Provide the (X, Y) coordinate of the cell's center where the given text is located.  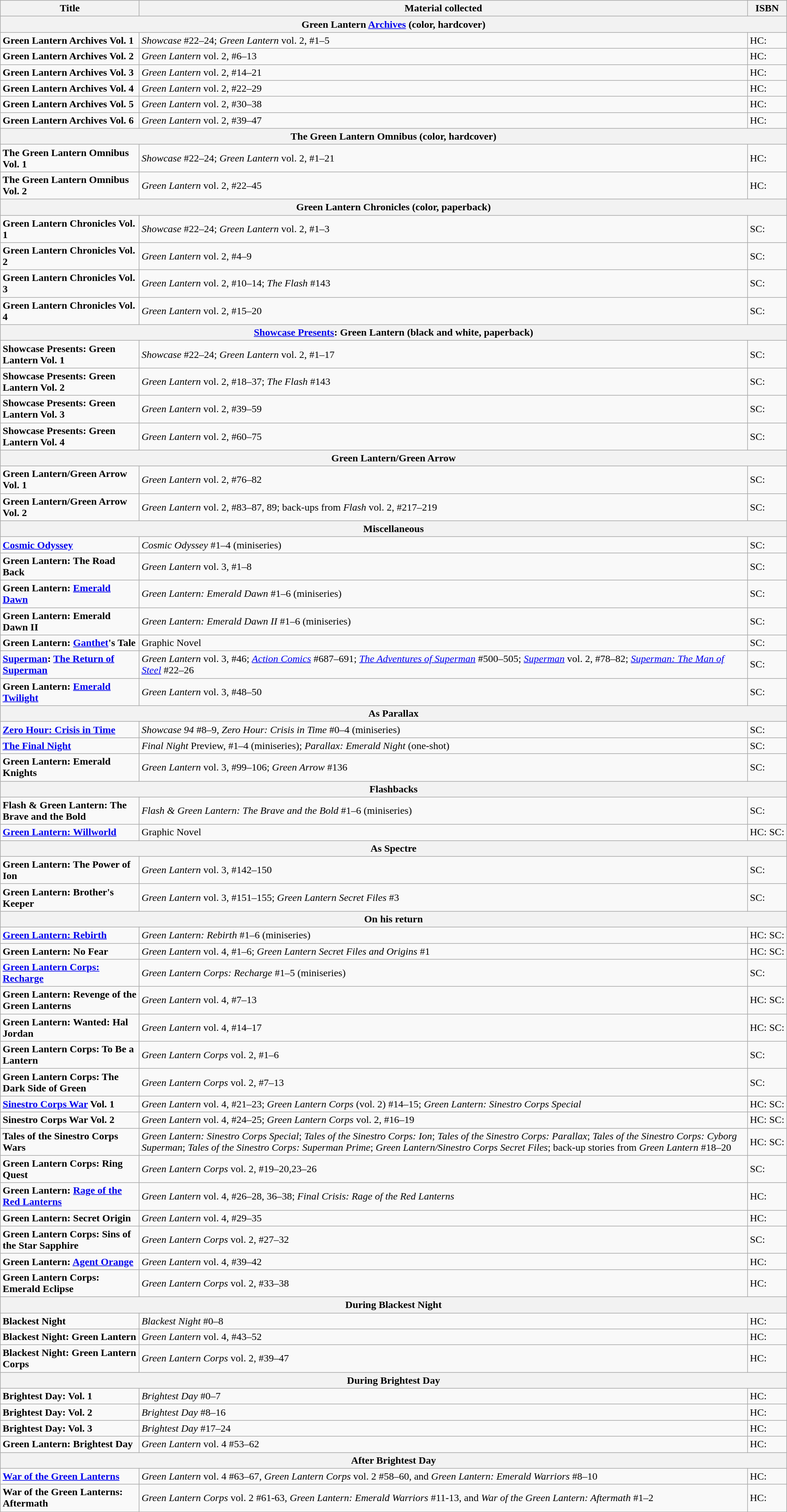
Showcase #22–24; Green Lantern vol. 2, #1–3 (443, 229)
Brightest Day #8–16 (443, 1412)
Green Lantern Corps vol. 2, #27–32 (443, 1240)
Green Lantern Archives Vol. 3 (70, 72)
Green Lantern/Green Arrow Vol. 1 (70, 479)
ISBN (767, 8)
Green Lantern Corps: The Dark Side of Green (70, 1083)
Green Lantern vol. 2, #30–38 (443, 104)
On his return (393, 919)
Blackest Night (70, 1321)
Zero Hour: Crisis in Time (70, 730)
Showcase #22–24; Green Lantern vol. 2, #1–17 (443, 354)
Green Lantern vol. 3, #151–155; Green Lantern Secret Files #3 (443, 898)
Green Lantern Chronicles Vol. 4 (70, 311)
Brightest Day: Vol. 3 (70, 1428)
After Brightest Day (393, 1460)
Green Lantern: Brother's Keeper (70, 898)
Green Lantern: The Power of Ion (70, 870)
Green Lantern Chronicles Vol. 2 (70, 257)
Green Lantern Chronicles (color, paperback) (393, 207)
Green Lantern Chronicles Vol. 3 (70, 283)
Green Lantern: Emerald Dawn II #1–6 (miniseries) (443, 621)
Green Lantern: Wanted: Hal Jordan (70, 1028)
Green Lantern: No Fear (70, 951)
Green Lantern vol. 2, #60–75 (443, 437)
Green Lantern Corps vol. 2, #39–47 (443, 1358)
Superman: The Return of Superman (70, 665)
Green Lantern: The Road Back (70, 566)
Green Lantern Corps: Recharge (70, 973)
Green Lantern/Green Arrow (393, 458)
Green Lantern vol. 2, #15–20 (443, 311)
As Parallax (393, 714)
The Green Lantern Omnibus Vol. 2 (70, 185)
Green Lantern vol. 4 #53–62 (443, 1444)
Blackest Night #0–8 (443, 1321)
Showcase Presents: Green Lantern Vol. 3 (70, 409)
During Brightest Day (393, 1380)
Green Lantern vol. 3, #99–106; Green Arrow #136 (443, 767)
Green Lantern vol. 2, #22–45 (443, 185)
Showcase Presents: Green Lantern Vol. 1 (70, 354)
Green Lantern vol. 3, #142–150 (443, 870)
Green Lantern Corps: Emerald Eclipse (70, 1283)
Green Lantern vol. 4, #39–42 (443, 1261)
The Final Night (70, 746)
Showcase #22–24; Green Lantern vol. 2, #1–5 (443, 40)
Green Lantern: Secret Origin (70, 1218)
Cosmic Odyssey #1–4 (miniseries) (443, 545)
Green Lantern vol. 4, #26–28, 36–38; Final Crisis: Rage of the Red Lanterns (443, 1196)
Green Lantern vol. 4, #43–52 (443, 1337)
Green Lantern: Rebirth #1–6 (miniseries) (443, 935)
Title (70, 8)
Blackest Night: Green Lantern (70, 1337)
Green Lantern: Emerald Twilight (70, 692)
Brightest Day: Vol. 2 (70, 1412)
Brightest Day #17–24 (443, 1428)
Flash & Green Lantern: The Brave and the Bold (70, 811)
Green Lantern vol. 3, #48–50 (443, 692)
War of the Green Lanterns (70, 1476)
Green Lantern vol. 2, #14–21 (443, 72)
Green Lantern Archives (color, hardcover) (393, 24)
The Green Lantern Omnibus Vol. 1 (70, 158)
During Blackest Night (393, 1305)
Green Lantern Archives Vol. 1 (70, 40)
Cosmic Odyssey (70, 545)
Green Lantern: Emerald Knights (70, 767)
Green Lantern vol. 2, #10–14; The Flash #143 (443, 283)
Green Lantern Archives Vol. 2 (70, 56)
Green Lantern Corps vol. 2, #33–38 (443, 1283)
Green Lantern vol. 2, #18–37; The Flash #143 (443, 382)
Tales of the Sinestro Corps Wars (70, 1141)
Green Lantern Corps vol. 2 #61-63, Green Lantern: Emerald Warriors #11-13, and War of the Green Lantern: Aftermath #1–2 (443, 1498)
Green Lantern: Revenge of the Green Lanterns (70, 1000)
Sinestro Corps War Vol. 1 (70, 1104)
Green Lantern Corps: Ring Quest (70, 1169)
Green Lantern vol. 3, #46; Action Comics #687–691; The Adventures of Superman #500–505; Superman vol. 2, #78–82; Superman: The Man of Steel #22–26 (443, 665)
Brightest Day: Vol. 1 (70, 1396)
As Spectre (393, 848)
Green Lantern Corps vol. 2, #7–13 (443, 1083)
Green Lantern vol. 4, #14–17 (443, 1028)
Green Lantern vol. 3, #1–8 (443, 566)
Green Lantern vol. 2, #39–47 (443, 120)
Green Lantern vol. 4, #7–13 (443, 1000)
Green Lantern: Rebirth (70, 935)
Green Lantern Archives Vol. 6 (70, 120)
Green Lantern Corps: To Be a Lantern (70, 1055)
Showcase #22–24; Green Lantern vol. 2, #1–21 (443, 158)
Flash & Green Lantern: The Brave and the Bold #1–6 (miniseries) (443, 811)
Sinestro Corps War Vol. 2 (70, 1120)
Flashbacks (393, 789)
Green Lantern: Rage of the Red Lanterns (70, 1196)
War of the Green Lanterns: Aftermath (70, 1498)
Green Lantern vol. 4, #24–25; Green Lantern Corps vol. 2, #16–19 (443, 1120)
Showcase Presents: Green Lantern (black and white, paperback) (393, 333)
Green Lantern: Emerald Dawn (70, 594)
Green Lantern vol. 4, #1–6; Green Lantern Secret Files and Origins #1 (443, 951)
Brightest Day #0–7 (443, 1396)
Showcase Presents: Green Lantern Vol. 2 (70, 382)
Green Lantern vol. 4, #21–23; Green Lantern Corps (vol. 2) #14–15; Green Lantern: Sinestro Corps Special (443, 1104)
Green Lantern vol. 2, #6–13 (443, 56)
Green Lantern Chronicles Vol. 1 (70, 229)
Green Lantern Archives Vol. 4 (70, 88)
Green Lantern vol. 2, #76–82 (443, 479)
Green Lantern Corps: Recharge #1–5 (miniseries) (443, 973)
Green Lantern Corps vol. 2, #1–6 (443, 1055)
Blackest Night: Green Lantern Corps (70, 1358)
The Green Lantern Omnibus (color, hardcover) (393, 136)
Green Lantern Corps vol. 2, #19–20,23–26 (443, 1169)
Green Lantern: Willworld (70, 832)
Final Night Preview, #1–4 (miniseries); Parallax: Emerald Night (one-shot) (443, 746)
Green Lantern Corps: Sins of the Star Sapphire (70, 1240)
Material collected (443, 8)
Green Lantern vol. 4 #63–67, Green Lantern Corps vol. 2 #58–60, and Green Lantern: Emerald Warriors #8–10 (443, 1476)
Green Lantern vol. 2, #83–87, 89; back-ups from Flash vol. 2, #217–219 (443, 507)
Green Lantern: Emerald Dawn II (70, 621)
Green Lantern: Agent Orange (70, 1261)
Green Lantern Archives Vol. 5 (70, 104)
Green Lantern vol. 2, #22–29 (443, 88)
Showcase Presents: Green Lantern Vol. 4 (70, 437)
Green Lantern vol. 2, #4–9 (443, 257)
Green Lantern: Brightest Day (70, 1444)
Green Lantern vol. 4, #29–35 (443, 1218)
Green Lantern/Green Arrow Vol. 2 (70, 507)
Showcase 94 #8–9, Zero Hour: Crisis in Time #0–4 (miniseries) (443, 730)
Green Lantern vol. 2, #39–59 (443, 409)
Green Lantern: Ganthet's Tale (70, 643)
Green Lantern: Emerald Dawn #1–6 (miniseries) (443, 594)
Miscellaneous (393, 529)
